Find where the given text appears and provide that cell's center as [x, y] coordinate. 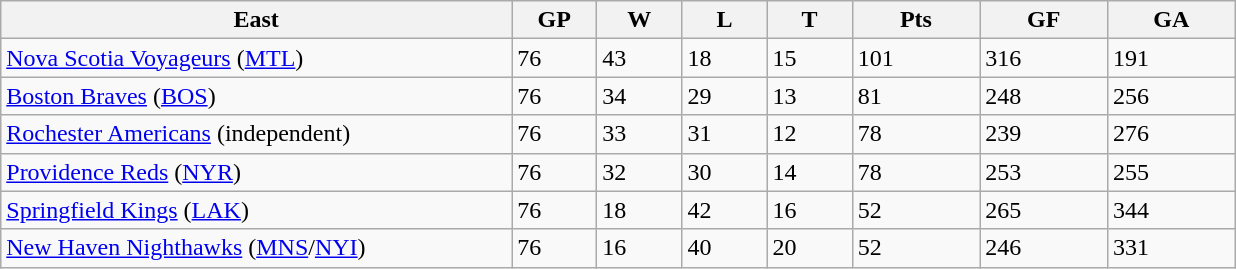
276 [1171, 134]
331 [1171, 248]
GF [1044, 20]
32 [640, 172]
246 [1044, 248]
T [810, 20]
14 [810, 172]
191 [1171, 58]
30 [724, 172]
29 [724, 96]
20 [810, 248]
GA [1171, 20]
81 [916, 96]
GP [554, 20]
Boston Braves (BOS) [256, 96]
Providence Reds (NYR) [256, 172]
344 [1171, 210]
L [724, 20]
316 [1044, 58]
31 [724, 134]
W [640, 20]
248 [1044, 96]
256 [1171, 96]
Springfield Kings (LAK) [256, 210]
12 [810, 134]
43 [640, 58]
34 [640, 96]
East [256, 20]
239 [1044, 134]
Pts [916, 20]
13 [810, 96]
33 [640, 134]
253 [1044, 172]
15 [810, 58]
42 [724, 210]
New Haven Nighthawks (MNS/NYI) [256, 248]
40 [724, 248]
255 [1171, 172]
265 [1044, 210]
Rochester Americans (independent) [256, 134]
Nova Scotia Voyageurs (MTL) [256, 58]
101 [916, 58]
